From the cell containing the given text, extract its center point as [X, Y] coordinate. 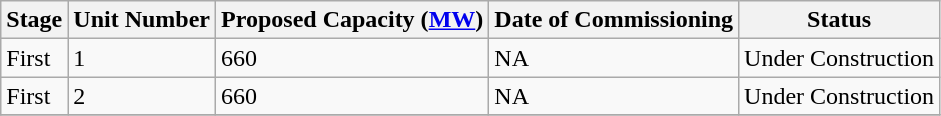
Proposed Capacity (MW) [352, 20]
2 [142, 96]
1 [142, 58]
Date of Commissioning [614, 20]
Status [840, 20]
Stage [34, 20]
Unit Number [142, 20]
